Return the [x, y] coordinate for the center point of the cell that contains the specified text.  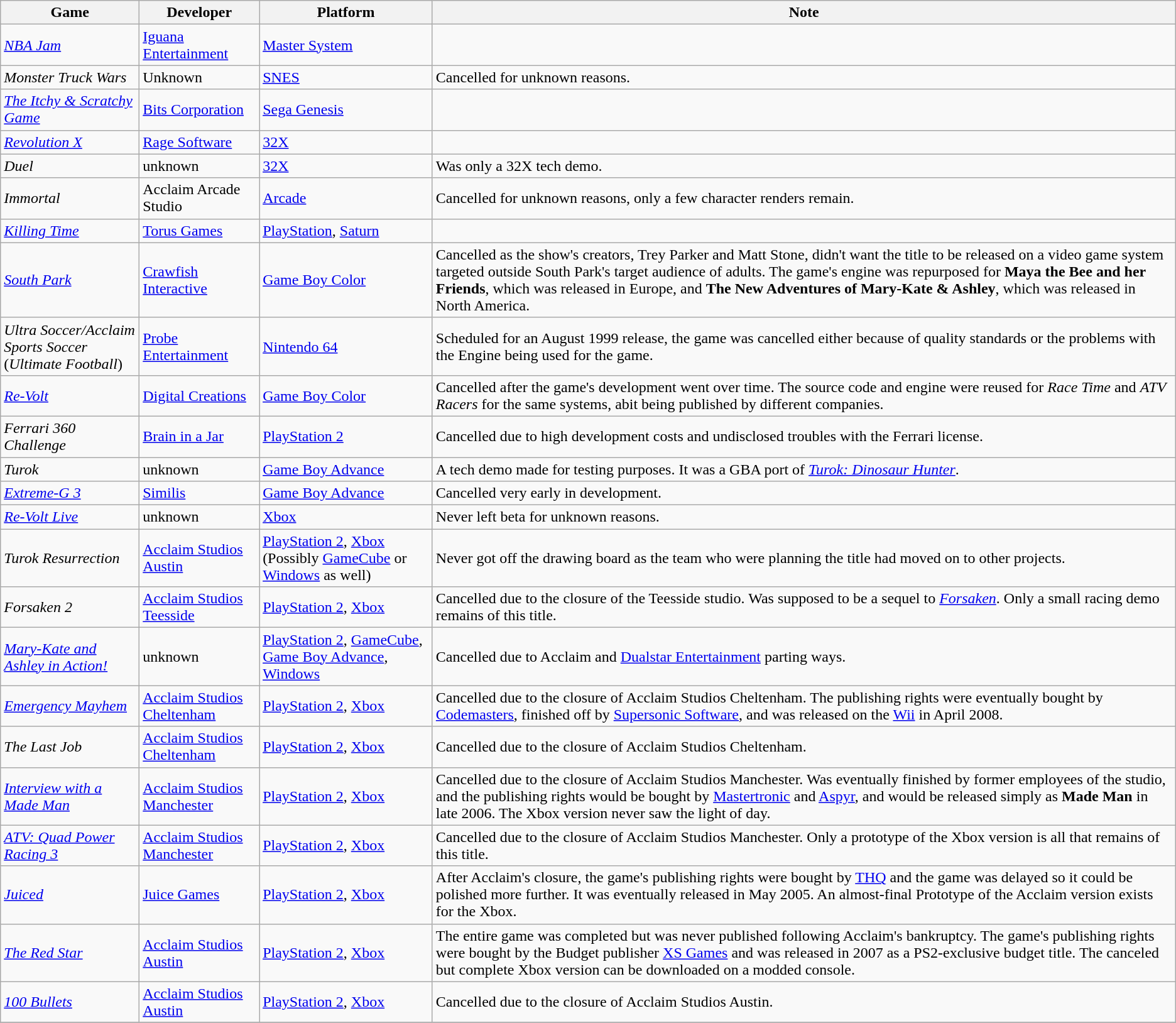
Cancelled very early in development. [804, 493]
Arcade [346, 199]
Xbox [346, 517]
SNES [346, 77]
Developer [200, 13]
Emergency Mayhem [70, 706]
ATV: Quad Power Racing 3 [70, 846]
Probe Entertainment [200, 346]
A tech demo made for testing purposes. It was a GBA port of Turok: Dinosaur Hunter. [804, 469]
PlayStation 2, Xbox (Possibly GameCube or Windows as well) [346, 558]
Ferrari 360 Challenge [70, 436]
Sega Genesis [346, 109]
PlayStation, Saturn [346, 231]
Game [70, 13]
Digital Creations [200, 396]
Turok Resurrection [70, 558]
Never got off the drawing board as the team who were planning the title had moved on to other projects. [804, 558]
PlayStation 2 [346, 436]
Turok [70, 469]
Brain in a Jar [200, 436]
Revolution X [70, 142]
Acclaim Arcade Studio [200, 199]
Ultra Soccer/Acclaim Sports Soccer(Ultimate Football) [70, 346]
Immortal [70, 199]
Duel [70, 166]
Cancelled for unknown reasons. [804, 77]
Similis [200, 493]
Juiced [70, 895]
Extreme-G 3 [70, 493]
Was only a 32X tech demo. [804, 166]
Iguana Entertainment [200, 45]
Bits Corporation [200, 109]
Killing Time [70, 231]
Torus Games [200, 231]
Cancelled due to the closure of Acclaim Studios Austin. [804, 1002]
Cancelled due to high development costs and undisclosed troubles with the Ferrari license. [804, 436]
Interview with a Made Man [70, 796]
Mary-Kate and Ashley in Action! [70, 657]
Crawfish Interactive [200, 280]
PlayStation 2, GameCube, Game Boy Advance, Windows [346, 657]
Cancelled for unknown reasons, only a few character renders remain. [804, 199]
Re-Volt Live [70, 517]
Cancelled due to the closure of Acclaim Studios Cheltenham. [804, 747]
Master System [346, 45]
South Park [70, 280]
The Last Job [70, 747]
Note [804, 13]
Unknown [200, 77]
The Itchy & Scratchy Game [70, 109]
Platform [346, 13]
100 Bullets [70, 1002]
The Red Star [70, 953]
Cancelled due to the closure of Acclaim Studios Manchester. Only a prototype of the Xbox version is all that remains of this title. [804, 846]
Cancelled due to Acclaim and Dualstar Entertainment parting ways. [804, 657]
Never left beta for unknown reasons. [804, 517]
Forsaken 2 [70, 607]
Rage Software [200, 142]
Nintendo 64 [346, 346]
Cancelled due to the closure of the Teesside studio. Was supposed to be a sequel to Forsaken. Only a small racing demo remains of this title. [804, 607]
Juice Games [200, 895]
NBA Jam [70, 45]
Monster Truck Wars [70, 77]
Re-Volt [70, 396]
Acclaim Studios Teesside [200, 607]
